Pinpoint the cell where the given text exists, returning its (X, Y) midpoint coordinate. 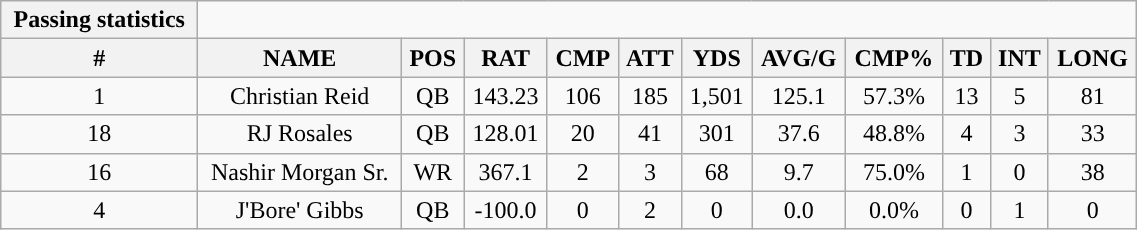
WR (433, 172)
YDS (717, 58)
LONG (1092, 58)
81 (1092, 96)
TD (966, 58)
68 (717, 172)
5 (1019, 96)
57.3% (894, 96)
185 (650, 96)
125.1 (799, 96)
0.0 (799, 210)
367.1 (506, 172)
37.6 (799, 134)
33 (1092, 134)
AVG/G (799, 58)
18 (100, 134)
Nashir Morgan Sr. (300, 172)
Christian Reid (300, 96)
143.23 (506, 96)
POS (433, 58)
-100.0 (506, 210)
41 (650, 134)
CMP (582, 58)
RAT (506, 58)
16 (100, 172)
48.8% (894, 134)
0.0% (894, 210)
75.0% (894, 172)
106 (582, 96)
13 (966, 96)
38 (1092, 172)
# (100, 58)
J'Bore' Gibbs (300, 210)
RJ Rosales (300, 134)
Passing statistics (100, 20)
128.01 (506, 134)
9.7 (799, 172)
CMP% (894, 58)
NAME (300, 58)
INT (1019, 58)
ATT (650, 58)
301 (717, 134)
20 (582, 134)
1,501 (717, 96)
